Capture the cell that displays the provided text and extract its [X, Y] central coordinate. 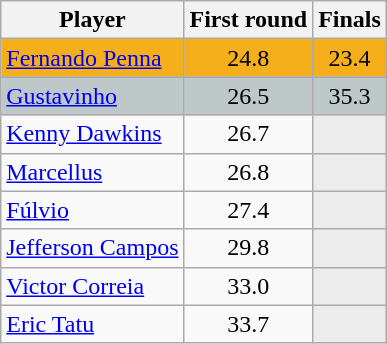
24.8 [248, 58]
Fernando Penna [92, 58]
26.5 [248, 96]
Player [92, 20]
29.8 [248, 248]
27.4 [248, 210]
First round [248, 20]
Jefferson Campos [92, 248]
Victor Correia [92, 286]
26.7 [248, 134]
26.8 [248, 172]
23.4 [350, 58]
Marcellus [92, 172]
Eric Tatu [92, 324]
Fúlvio [92, 210]
Gustavinho [92, 96]
35.3 [350, 96]
33.7 [248, 324]
33.0 [248, 286]
Kenny Dawkins [92, 134]
Finals [350, 20]
